Detect which cell encompasses the target text, then output its [x, y] center coordinate. 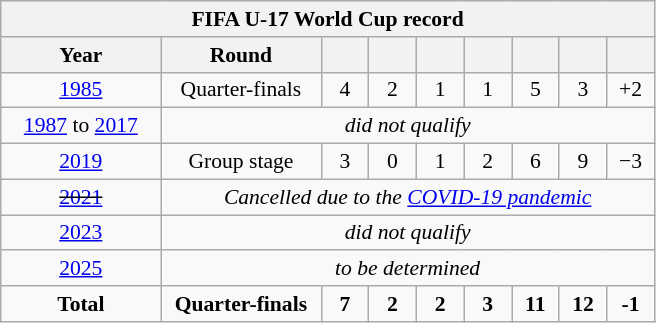
+2 [631, 90]
1985 [81, 90]
2021 [81, 197]
9 [583, 162]
Cancelled due to the COVID-19 pandemic [408, 197]
4 [345, 90]
Group stage [241, 162]
2019 [81, 162]
0 [393, 162]
Total [81, 304]
-1 [631, 304]
5 [536, 90]
2023 [81, 233]
6 [536, 162]
12 [583, 304]
2025 [81, 269]
1987 to 2017 [81, 126]
7 [345, 304]
11 [536, 304]
−3 [631, 162]
FIFA U-17 World Cup record [328, 19]
to be determined [408, 269]
Year [81, 55]
Round [241, 55]
